Search for the cell housing the specified text and yield its [X, Y] center coordinate. 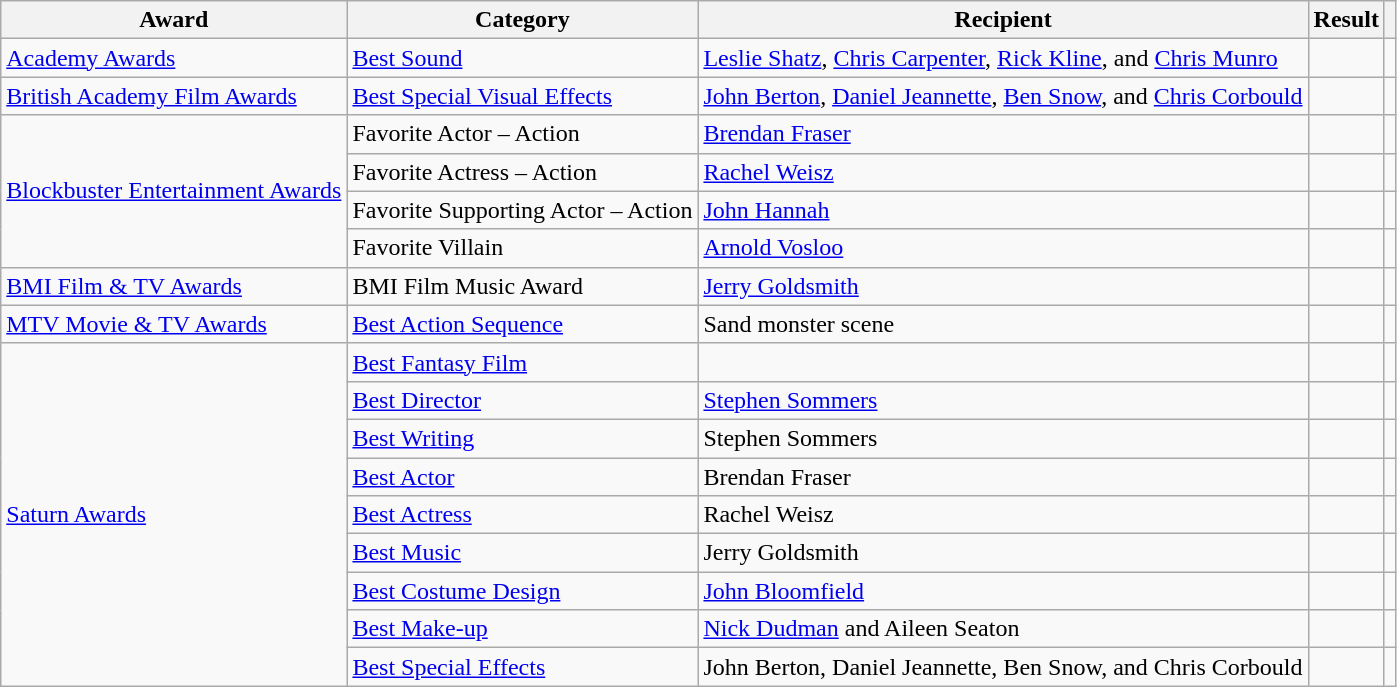
Arnold Vosloo [1003, 248]
Favorite Supporting Actor – Action [522, 210]
Best Costume Design [522, 591]
Best Make-up [522, 629]
Favorite Actress – Action [522, 172]
Best Actress [522, 515]
Best Action Sequence [522, 324]
John Bloomfield [1003, 591]
Saturn Awards [174, 514]
Best Fantasy Film [522, 362]
BMI Film Music Award [522, 286]
Favorite Actor – Action [522, 134]
Best Special Effects [522, 667]
Nick Dudman and Aileen Seaton [1003, 629]
Best Music [522, 553]
Best Sound [522, 58]
British Academy Film Awards [174, 96]
Best Director [522, 400]
Best Actor [522, 477]
Favorite Villain [522, 248]
Recipient [1003, 20]
Result [1346, 20]
Sand monster scene [1003, 324]
Best Writing [522, 438]
Leslie Shatz, Chris Carpenter, Rick Kline, and Chris Munro [1003, 58]
Academy Awards [174, 58]
Award [174, 20]
Category [522, 20]
Blockbuster Entertainment Awards [174, 191]
John Hannah [1003, 210]
BMI Film & TV Awards [174, 286]
MTV Movie & TV Awards [174, 324]
Best Special Visual Effects [522, 96]
